Identify which cell holds the provided text, then report its (x, y) central coordinate. 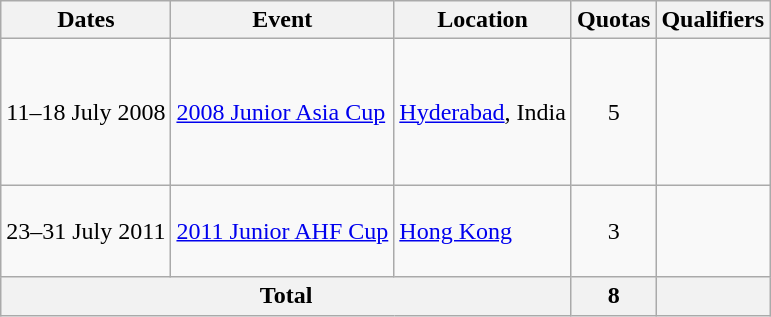
Quotas (613, 20)
8 (613, 296)
Hong Kong (483, 231)
Location (483, 20)
5 (613, 112)
23–31 July 2011 (86, 231)
2011 Junior AHF Cup (282, 231)
Total (286, 296)
Qualifiers (713, 20)
Dates (86, 20)
Event (282, 20)
11–18 July 2008 (86, 112)
Hyderabad, India (483, 112)
3 (613, 231)
2008 Junior Asia Cup (282, 112)
